From the cell containing the given text, extract its center point as [x, y] coordinate. 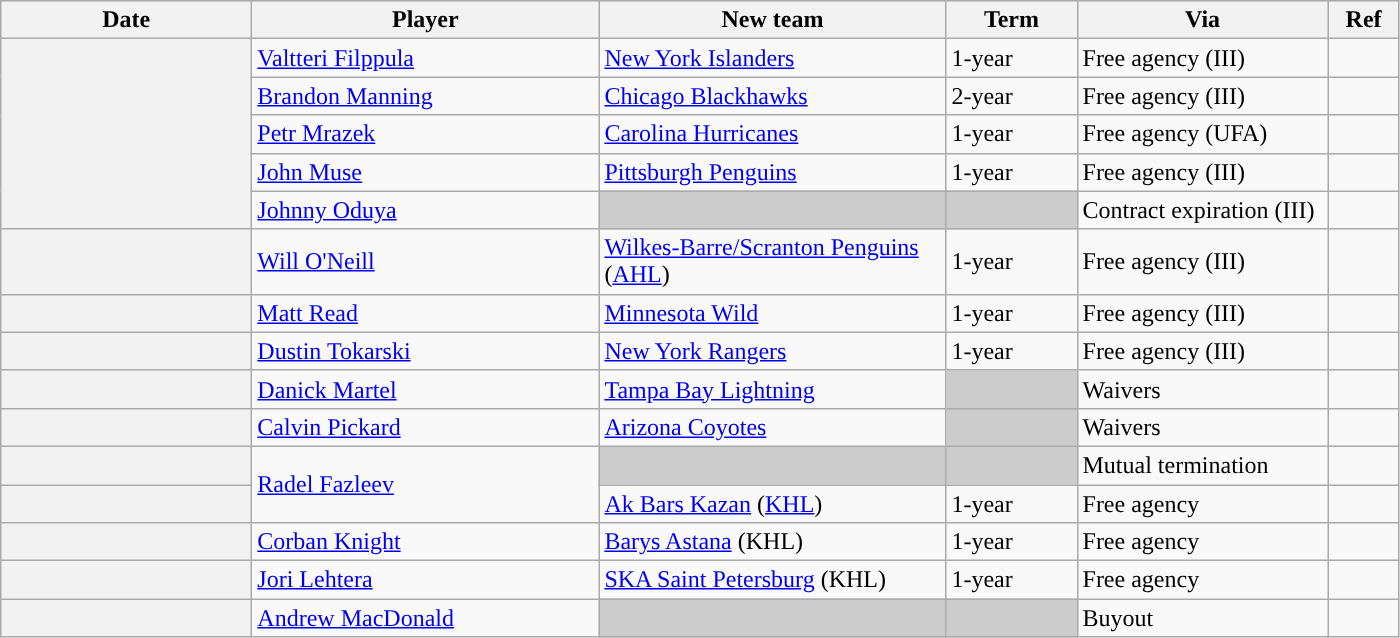
Pittsburgh Penguins [772, 172]
New York Rangers [772, 351]
Valtteri Filppula [426, 58]
Matt Read [426, 313]
New York Islanders [772, 58]
SKA Saint Petersburg (KHL) [772, 580]
Wilkes-Barre/Scranton Penguins (AHL) [772, 262]
Chicago Blackhawks [772, 96]
Brandon Manning [426, 96]
Minnesota Wild [772, 313]
Date [126, 20]
Danick Martel [426, 389]
Radel Fazleev [426, 484]
Free agency (UFA) [1202, 134]
Ak Bars Kazan (KHL) [772, 503]
New team [772, 20]
Barys Astana (KHL) [772, 542]
Carolina Hurricanes [772, 134]
Petr Mrazek [426, 134]
Ref [1364, 20]
Arizona Coyotes [772, 427]
Will O'Neill [426, 262]
Andrew MacDonald [426, 618]
Calvin Pickard [426, 427]
Dustin Tokarski [426, 351]
Term [1012, 20]
Player [426, 20]
Mutual termination [1202, 465]
John Muse [426, 172]
Buyout [1202, 618]
Corban Knight [426, 542]
Contract expiration (III) [1202, 210]
2-year [1012, 96]
Jori Lehtera [426, 580]
Via [1202, 20]
Tampa Bay Lightning [772, 389]
Johnny Oduya [426, 210]
